Find where the given text appears and provide that cell's center as (x, y) coordinate. 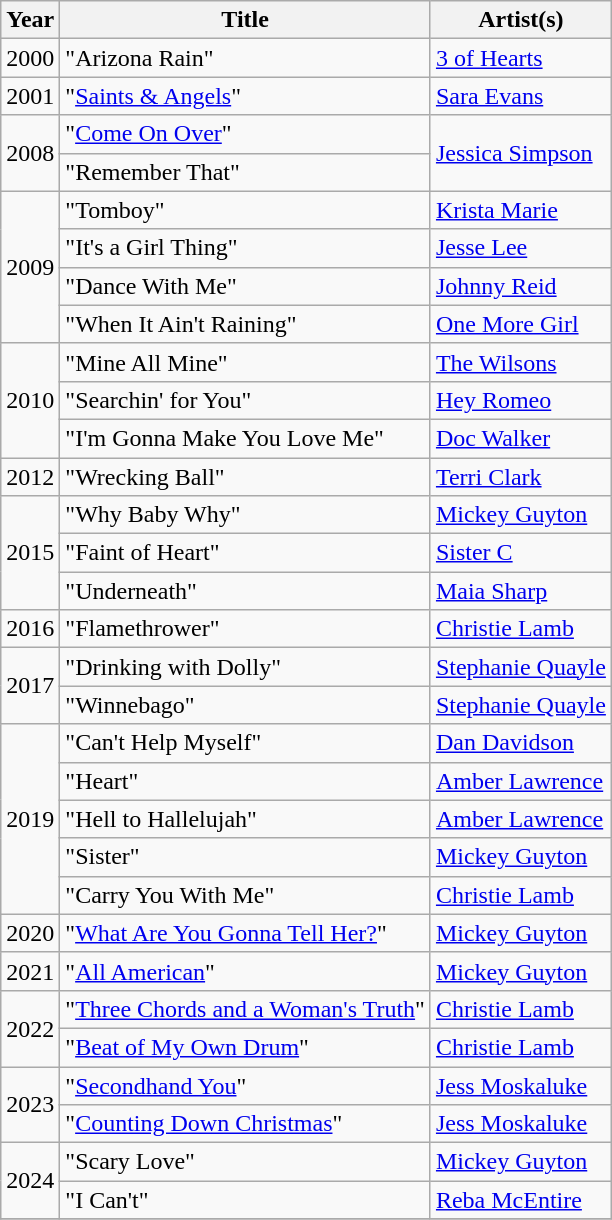
"Scary Love" (246, 1162)
"Winnebago" (246, 705)
"Secondhand You" (246, 1085)
"Tomboy" (246, 210)
"All American" (246, 971)
Reba McEntire (520, 1200)
"Remember That" (246, 172)
"I Can't" (246, 1200)
One More Girl (520, 324)
"Can't Help Myself" (246, 743)
Jessica Simpson (520, 153)
2022 (30, 1028)
"Arizona Rain" (246, 58)
"Drinking with Dolly" (246, 667)
2012 (30, 477)
"Beat of My Own Drum" (246, 1047)
2019 (30, 819)
"Flamethrower" (246, 629)
"Counting Down Christmas" (246, 1124)
Sara Evans (520, 96)
Title (246, 20)
"Carry You With Me" (246, 895)
2024 (30, 1181)
2008 (30, 153)
2017 (30, 686)
"What Are You Gonna Tell Her?" (246, 933)
"Dance With Me" (246, 286)
2010 (30, 400)
Jesse Lee (520, 248)
Year (30, 20)
2000 (30, 58)
"Sister" (246, 857)
"Underneath" (246, 591)
"Come On Over" (246, 134)
Terri Clark (520, 477)
"I'm Gonna Make You Love Me" (246, 438)
Maia Sharp (520, 591)
2009 (30, 267)
"Heart" (246, 781)
Krista Marie (520, 210)
2020 (30, 933)
Hey Romeo (520, 400)
Artist(s) (520, 20)
Doc Walker (520, 438)
2016 (30, 629)
Dan Davidson (520, 743)
"Searchin' for You" (246, 400)
"Why Baby Why" (246, 515)
2015 (30, 553)
"Hell to Hallelujah" (246, 819)
The Wilsons (520, 362)
Sister C (520, 553)
2023 (30, 1104)
"Mine All Mine" (246, 362)
Johnny Reid (520, 286)
"Faint of Heart" (246, 553)
2021 (30, 971)
"Three Chords and a Woman's Truth" (246, 1009)
"When It Ain't Raining" (246, 324)
"It's a Girl Thing" (246, 248)
2001 (30, 96)
"Saints & Angels" (246, 96)
"Wrecking Ball" (246, 477)
3 of Hearts (520, 58)
